Search for the cell housing the specified text and yield its [x, y] center coordinate. 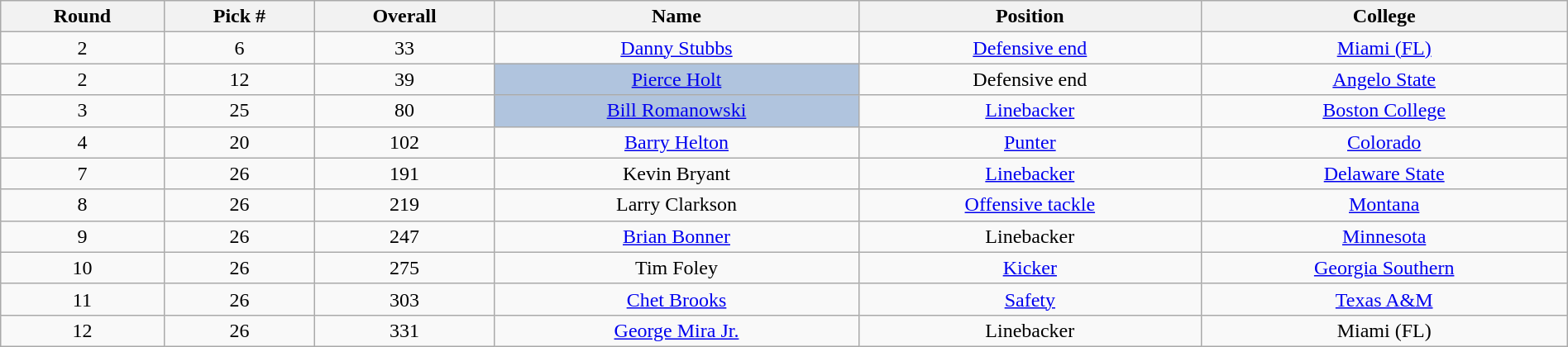
33 [405, 48]
College [1384, 17]
219 [405, 205]
Angelo State [1384, 79]
Punter [1030, 142]
George Mira Jr. [676, 330]
102 [405, 142]
Boston College [1384, 111]
Safety [1030, 299]
Pick # [240, 17]
6 [240, 48]
Barry Helton [676, 142]
Bill Romanowski [676, 111]
Name [676, 17]
10 [83, 268]
4 [83, 142]
331 [405, 330]
191 [405, 173]
3 [83, 111]
Larry Clarkson [676, 205]
Offensive tackle [1030, 205]
Pierce Holt [676, 79]
80 [405, 111]
Overall [405, 17]
Danny Stubbs [676, 48]
7 [83, 173]
Texas A&M [1384, 299]
Colorado [1384, 142]
11 [83, 299]
Chet Brooks [676, 299]
275 [405, 268]
9 [83, 236]
Kicker [1030, 268]
Minnesota [1384, 236]
39 [405, 79]
8 [83, 205]
Round [83, 17]
25 [240, 111]
Brian Bonner [676, 236]
303 [405, 299]
Kevin Bryant [676, 173]
247 [405, 236]
Tim Foley [676, 268]
Position [1030, 17]
20 [240, 142]
Delaware State [1384, 173]
Montana [1384, 205]
Georgia Southern [1384, 268]
